Identify which cell holds the provided text, then report its (x, y) central coordinate. 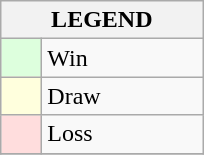
LEGEND (102, 20)
Loss (122, 134)
Win (122, 58)
Draw (122, 96)
